Capture the cell that displays the provided text and extract its [X, Y] central coordinate. 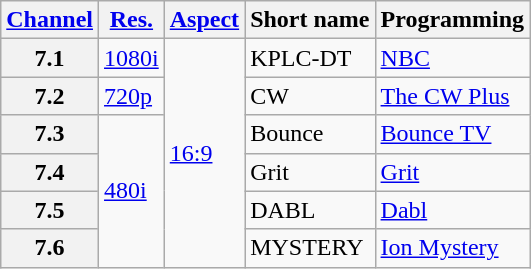
The CW Plus [452, 96]
1080i [132, 58]
DABL [310, 210]
720p [132, 96]
Bounce [310, 134]
Ion Mystery [452, 248]
7.6 [50, 248]
Res. [132, 20]
16:9 [204, 153]
7.2 [50, 96]
KPLC-DT [310, 58]
Dabl [452, 210]
7.4 [50, 172]
Bounce TV [452, 134]
7.3 [50, 134]
MYSTERY [310, 248]
Aspect [204, 20]
Short name [310, 20]
NBC [452, 58]
CW [310, 96]
480i [132, 191]
Programming [452, 20]
7.5 [50, 210]
Channel [50, 20]
7.1 [50, 58]
